Provide the (X, Y) coordinate of the cell's center where the given text is located.  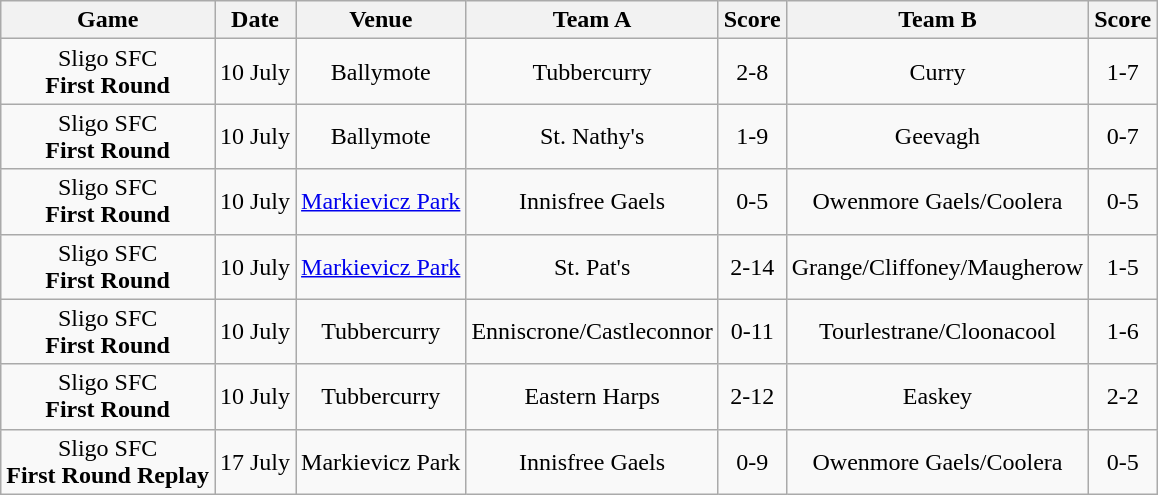
Eastern Harps (592, 396)
1-5 (1123, 266)
Sligo SFCFirst Round Replay (108, 462)
2-2 (1123, 396)
Team B (938, 20)
Game (108, 20)
Easkey (938, 396)
1-7 (1123, 72)
1-9 (752, 136)
17 July (254, 462)
0-7 (1123, 136)
Enniscrone/Castleconnor (592, 332)
0-9 (752, 462)
Venue (381, 20)
0-11 (752, 332)
Geevagh (938, 136)
Curry (938, 72)
Grange/Cliffoney/Maugherow (938, 266)
St. Pat's (592, 266)
2-8 (752, 72)
Team A (592, 20)
2-12 (752, 396)
Date (254, 20)
1-6 (1123, 332)
Tourlestrane/Cloonacool (938, 332)
2-14 (752, 266)
St. Nathy's (592, 136)
